From the cell containing the given text, extract its center point as [x, y] coordinate. 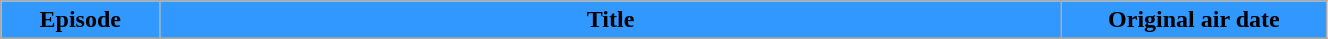
Episode [80, 20]
Title [611, 20]
Original air date [1194, 20]
